Return the [x, y] coordinate for the center point of the cell that contains the specified text.  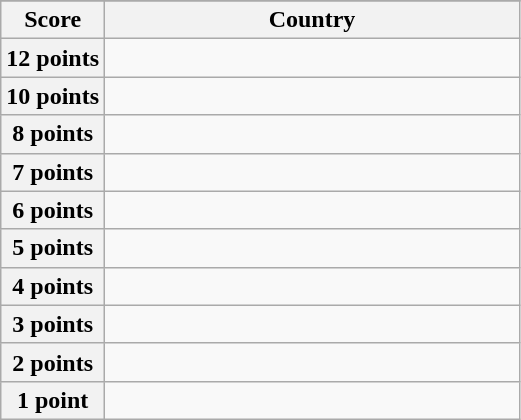
2 points [53, 362]
3 points [53, 324]
7 points [53, 172]
Country [312, 20]
5 points [53, 248]
12 points [53, 58]
1 point [53, 400]
8 points [53, 134]
6 points [53, 210]
10 points [53, 96]
Score [53, 20]
4 points [53, 286]
